Find where the given text appears and provide that cell's center as (X, Y) coordinate. 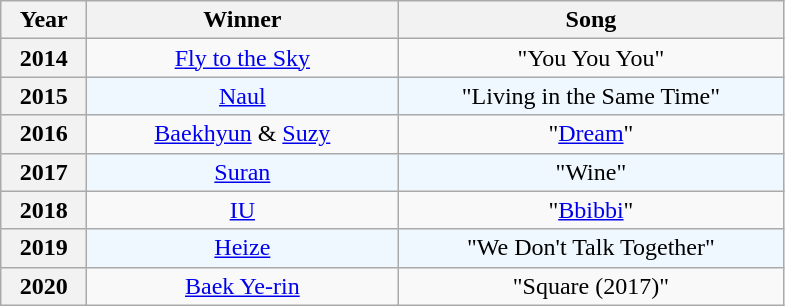
Winner (242, 20)
"You You You" (591, 58)
Fly to the Sky (242, 58)
2016 (44, 134)
Song (591, 20)
2018 (44, 210)
Naul (242, 96)
"Square (2017)" (591, 286)
Baekhyun & Suzy (242, 134)
2019 (44, 248)
2015 (44, 96)
2014 (44, 58)
"We Don't Talk Together" (591, 248)
2017 (44, 172)
IU (242, 210)
Suran (242, 172)
"Living in the Same Time" (591, 96)
Baek Ye-rin (242, 286)
"Dream" (591, 134)
"Bbibbi" (591, 210)
Heize (242, 248)
Year (44, 20)
2020 (44, 286)
"Wine" (591, 172)
